Extract the [X, Y] coordinate from the center of the cell holding the provided text.  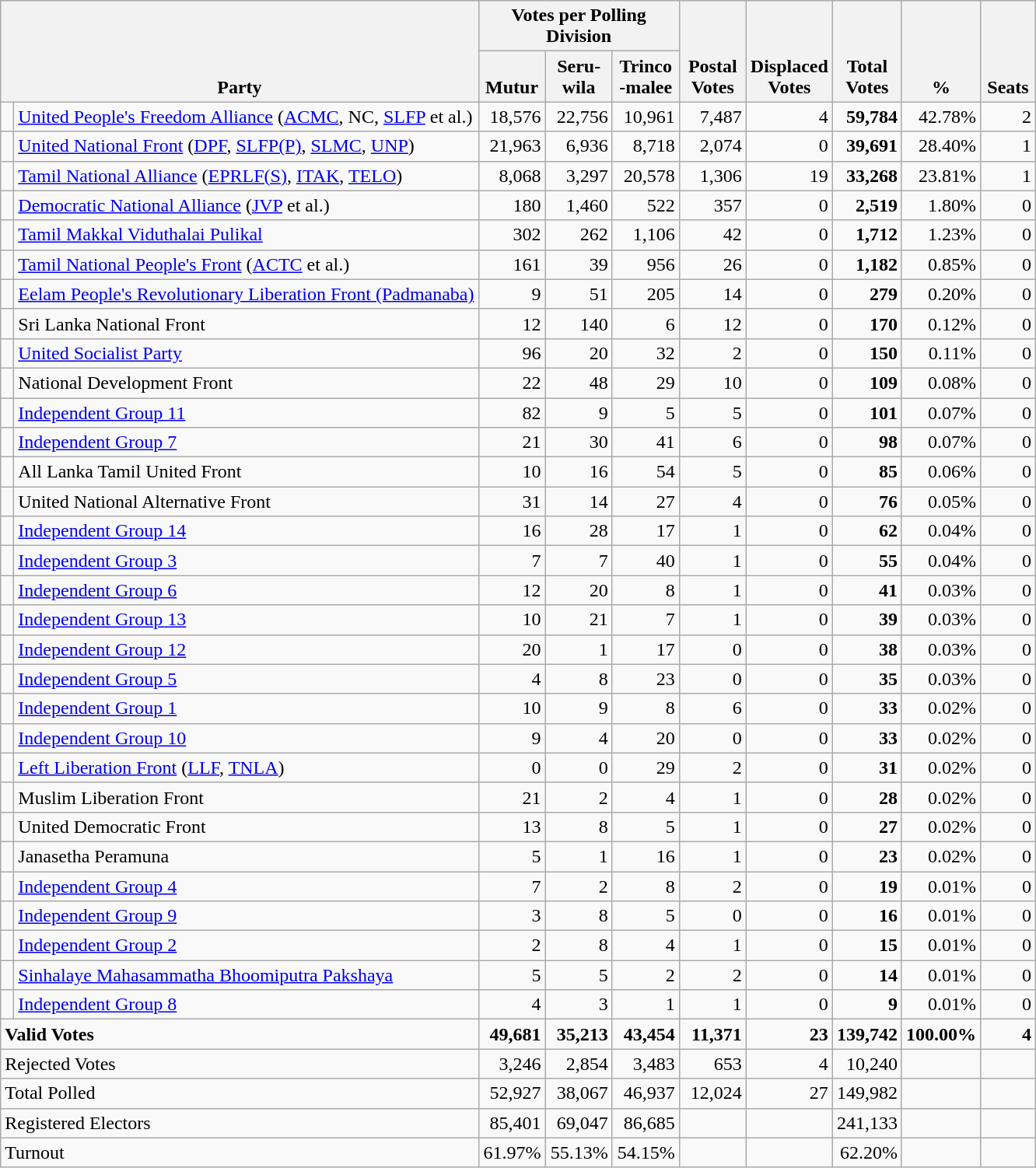
All Lanka Tamil United Front [246, 472]
Independent Group 14 [246, 531]
Mutur [512, 76]
0.06% [941, 472]
0.85% [941, 264]
1.23% [941, 235]
Independent Group 11 [246, 413]
59,784 [866, 117]
61.97% [512, 1152]
Votes per Polling Division [579, 26]
33,268 [866, 176]
8,718 [646, 146]
0.20% [941, 294]
Left Liberation Front (LLF, TNLA) [246, 768]
62.20% [866, 1152]
43,454 [646, 1034]
956 [646, 264]
3,297 [579, 176]
Seru-wila [579, 76]
United People's Freedom Alliance (ACMC, NC, SLFP et al.) [246, 117]
180 [512, 205]
% [941, 51]
0.05% [941, 502]
Valid Votes [240, 1034]
Registered Electors [240, 1123]
Independent Group 3 [246, 561]
1.80% [941, 205]
30 [579, 442]
10,240 [866, 1064]
22,756 [579, 117]
1,712 [866, 235]
32 [646, 353]
2,519 [866, 205]
National Development Front [246, 383]
49,681 [512, 1034]
PostalVotes [712, 51]
85,401 [512, 1123]
United National Front (DPF, SLFP(P), SLMC, UNP) [246, 146]
Independent Group 4 [246, 886]
Independent Group 1 [246, 708]
Muslim Liberation Front [246, 797]
76 [866, 502]
96 [512, 353]
Sri Lanka National Front [246, 323]
7,487 [712, 117]
205 [646, 294]
302 [512, 235]
35 [866, 679]
52,927 [512, 1093]
109 [866, 383]
Seats [1008, 51]
85 [866, 472]
3,246 [512, 1064]
Independent Group 10 [246, 738]
357 [712, 205]
2,854 [579, 1064]
Sinhalaye Mahasammatha Bhoomiputra Pakshaya [246, 975]
82 [512, 413]
46,937 [646, 1093]
86,685 [646, 1123]
262 [579, 235]
161 [512, 264]
6,936 [579, 146]
Independent Group 12 [246, 649]
139,742 [866, 1034]
55 [866, 561]
Independent Group 8 [246, 1005]
Independent Group 2 [246, 946]
1,182 [866, 264]
Trinco-malee [646, 76]
Rejected Votes [240, 1064]
22 [512, 383]
54.15% [646, 1152]
54 [646, 472]
100.00% [941, 1034]
522 [646, 205]
3,483 [646, 1064]
18,576 [512, 117]
Tamil National Alliance (EPRLF(S), ITAK, TELO) [246, 176]
11,371 [712, 1034]
8,068 [512, 176]
241,133 [866, 1123]
69,047 [579, 1123]
42.78% [941, 117]
35,213 [579, 1034]
Total Polled [240, 1093]
Independent Group 9 [246, 916]
Party [240, 51]
653 [712, 1064]
1,460 [579, 205]
140 [579, 323]
170 [866, 323]
20,578 [646, 176]
21,963 [512, 146]
Tamil Makkal Viduthalai Pulikal [246, 235]
149,982 [866, 1093]
39,691 [866, 146]
Independent Group 5 [246, 679]
Tamil National People's Front (ACTC et al.) [246, 264]
Eelam People's Revolutionary Liberation Front (Padmanaba) [246, 294]
26 [712, 264]
42 [712, 235]
28.40% [941, 146]
Democratic National Alliance (JVP et al.) [246, 205]
23.81% [941, 176]
48 [579, 383]
0.11% [941, 353]
12,024 [712, 1093]
Total Votes [866, 51]
1,306 [712, 176]
55.13% [579, 1152]
DisplacedVotes [789, 51]
United Socialist Party [246, 353]
98 [866, 442]
279 [866, 294]
13 [512, 827]
Independent Group 6 [246, 590]
62 [866, 531]
40 [646, 561]
38,067 [579, 1093]
United National Alternative Front [246, 502]
10,961 [646, 117]
Turnout [240, 1152]
1,106 [646, 235]
51 [579, 294]
0.08% [941, 383]
0.12% [941, 323]
2,074 [712, 146]
Janasetha Peramuna [246, 856]
101 [866, 413]
United Democratic Front [246, 827]
Independent Group 7 [246, 442]
Independent Group 13 [246, 620]
150 [866, 353]
15 [866, 946]
38 [866, 649]
